Extract the (X, Y) coordinate from the center of the cell holding the provided text.  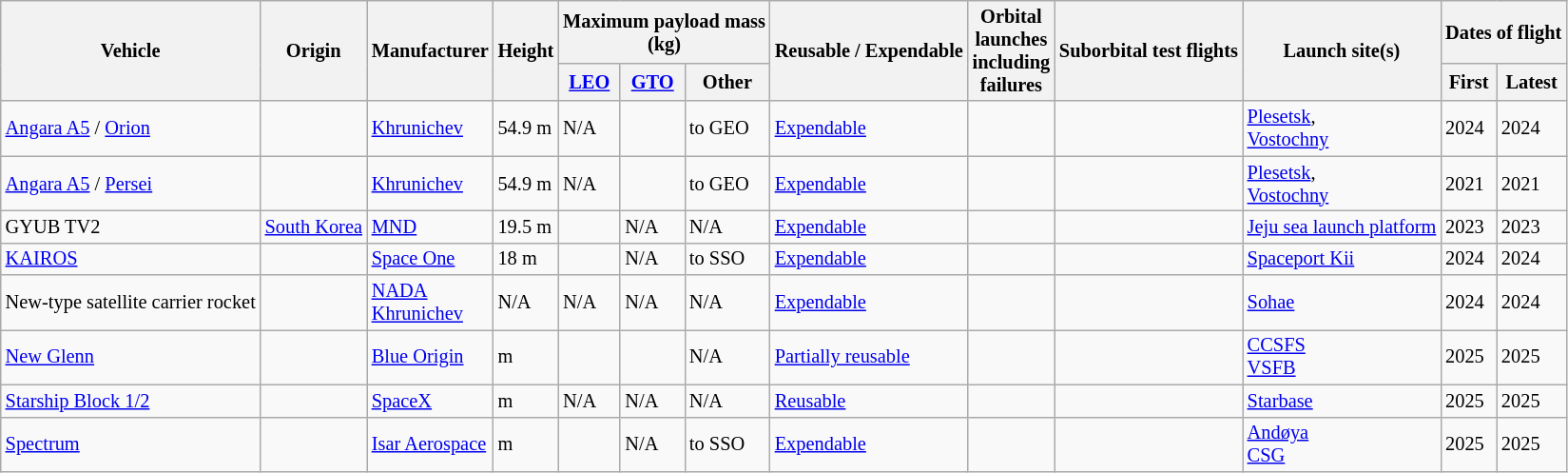
Maximum payload mass(kg) (664, 32)
Angara A5 / Persei (131, 184)
Jeju sea launch platform (1342, 227)
MND (430, 227)
CCSFS VSFB (1342, 357)
Spectrum (131, 444)
Partially reusable (869, 357)
Angara A5 / Orion (131, 128)
Height (527, 50)
First (1468, 82)
Andøya CSG (1342, 444)
Space One (430, 259)
Starship Block 1/2 (131, 401)
GYUB TV2 (131, 227)
Suborbital test flights (1149, 50)
Vehicle (131, 50)
Sohae (1342, 303)
Latest (1531, 82)
New Glenn (131, 357)
Dates of flight (1503, 32)
NADAKhrunichev (430, 303)
Reusable / Expendable (869, 50)
GTO (652, 82)
Blue Origin (430, 357)
Other (727, 82)
South Korea (314, 227)
LEO (590, 82)
Launch site(s) (1342, 50)
Starbase (1342, 401)
Origin (314, 50)
19.5 m (527, 227)
New-type satellite carrier rocket (131, 303)
KAIROS (131, 259)
18 m (527, 259)
Spaceport Kii (1342, 259)
Orbitallaunchesincludingfailures (1012, 50)
Manufacturer (430, 50)
Reusable (869, 401)
SpaceX (430, 401)
Isar Aerospace (430, 444)
